For the text-containing cell, return its midpoint in [x, y] coordinate format. 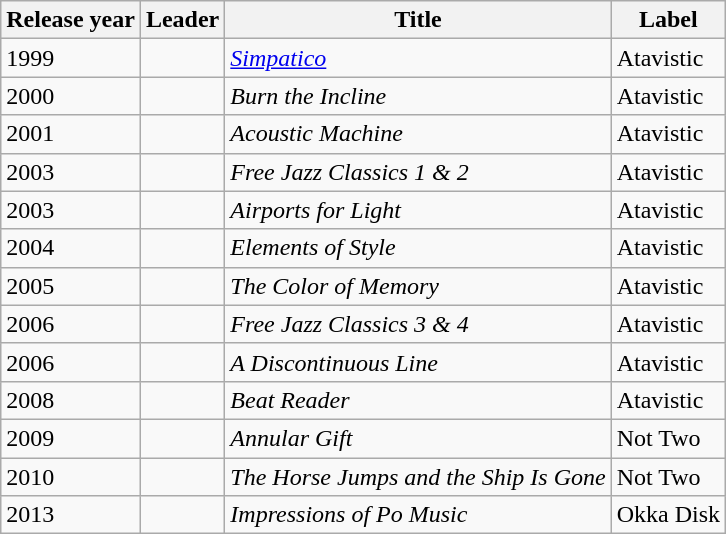
A Discontinuous Line [418, 362]
2004 [71, 248]
Elements of Style [418, 248]
Free Jazz Classics 3 & 4 [418, 324]
Title [418, 20]
The Horse Jumps and the Ship Is Gone [418, 477]
2000 [71, 96]
2009 [71, 438]
Impressions of Po Music [418, 515]
Burn the Incline [418, 96]
Beat Reader [418, 400]
Simpatico [418, 58]
2001 [71, 134]
1999 [71, 58]
Okka Disk [668, 515]
2013 [71, 515]
2005 [71, 286]
Acoustic Machine [418, 134]
Leader [182, 20]
2008 [71, 400]
2010 [71, 477]
Annular Gift [418, 438]
Release year [71, 20]
Label [668, 20]
Free Jazz Classics 1 & 2 [418, 172]
The Color of Memory [418, 286]
Airports for Light [418, 210]
